Capture the cell that displays the provided text and extract its (X, Y) central coordinate. 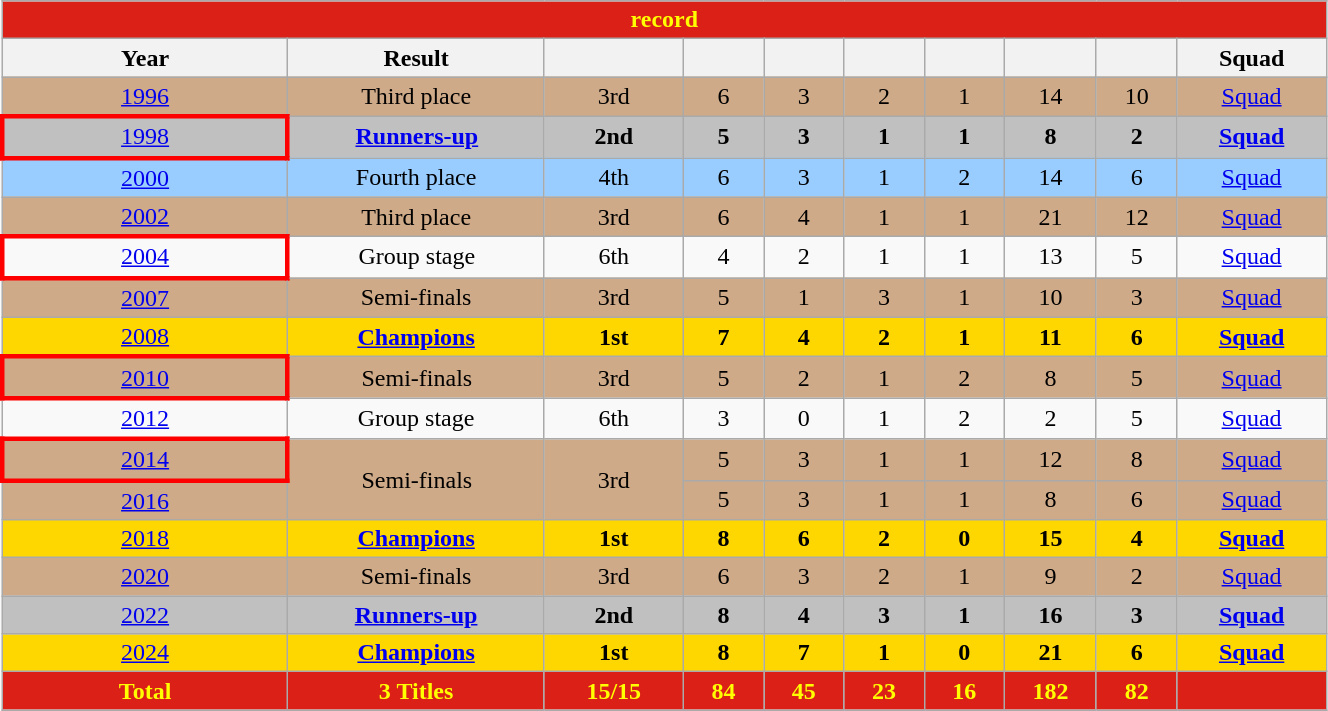
2007 (145, 298)
182 (1050, 691)
2018 (145, 539)
2004 (145, 258)
2020 (145, 577)
2022 (145, 615)
84 (723, 691)
13 (1050, 258)
9 (1050, 577)
11 (1050, 337)
15/15 (614, 691)
2010 (145, 378)
2002 (145, 217)
2012 (145, 418)
23 (884, 691)
4th (614, 178)
2000 (145, 178)
2024 (145, 653)
Year (145, 58)
1998 (145, 136)
3 Titles (416, 691)
15 (1050, 539)
Total (145, 691)
2008 (145, 337)
1996 (145, 97)
2016 (145, 500)
Fourth place (416, 178)
45 (804, 691)
Result (416, 58)
82 (1136, 691)
2014 (145, 460)
record (664, 20)
